Determine the [X, Y] coordinate at the center of the cell enclosing the given text.  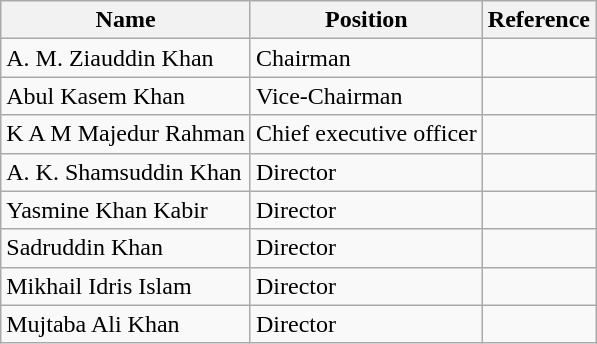
Reference [538, 20]
A. K. Shamsuddin Khan [126, 172]
Mikhail Idris Islam [126, 286]
Chief executive officer [366, 134]
Abul Kasem Khan [126, 96]
Mujtaba Ali Khan [126, 324]
Position [366, 20]
Name [126, 20]
Vice-Chairman [366, 96]
Sadruddin Khan [126, 248]
Yasmine Khan Kabir [126, 210]
K A M Majedur Rahman [126, 134]
Chairman [366, 58]
A. M. Ziauddin Khan [126, 58]
